Capture the cell that displays the provided text and extract its [x, y] central coordinate. 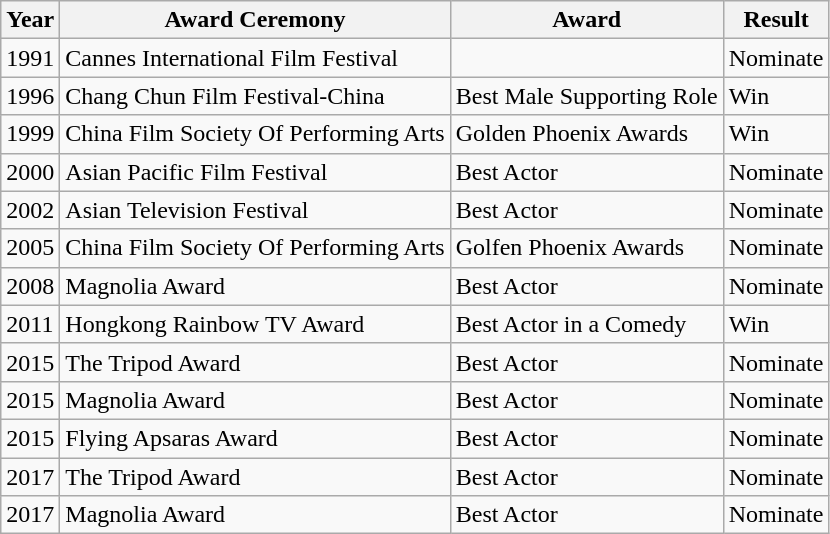
Asian Pacific Film Festival [255, 172]
Hongkong Rainbow TV Award [255, 324]
Cannes International Film Festival [255, 58]
1996 [30, 96]
1991 [30, 58]
Best Actor in a Comedy [586, 324]
Award Ceremony [255, 20]
Golden Phoenix Awards [586, 134]
Chang Chun Film Festival-China [255, 96]
Asian Television Festival [255, 210]
Result [776, 20]
2002 [30, 210]
1999 [30, 134]
Award [586, 20]
2005 [30, 248]
2008 [30, 286]
2011 [30, 324]
Flying Apsaras Award [255, 438]
Best Male Supporting Role [586, 96]
Year [30, 20]
2000 [30, 172]
Golfen Phoenix Awards [586, 248]
